Return the (x, y) coordinate for the center point of the cell that contains the specified text.  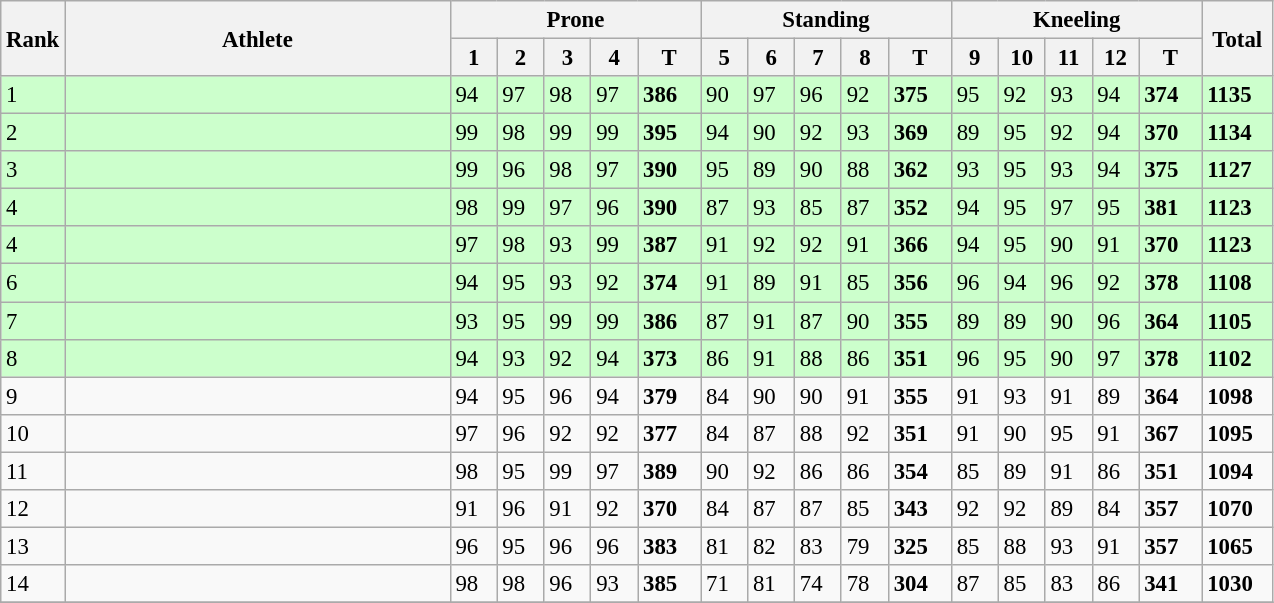
377 (670, 433)
1105 (1238, 321)
82 (772, 546)
1070 (1238, 509)
1098 (1238, 396)
395 (670, 133)
325 (920, 546)
1094 (1238, 471)
389 (670, 471)
79 (864, 546)
385 (670, 584)
343 (920, 509)
367 (1170, 433)
354 (920, 471)
13 (33, 546)
1134 (1238, 133)
Prone (576, 20)
5 (724, 58)
1030 (1238, 584)
369 (920, 133)
366 (920, 245)
1135 (1238, 95)
71 (724, 584)
387 (670, 245)
14 (33, 584)
Rank (33, 38)
1102 (1238, 358)
381 (1170, 208)
Kneeling (1076, 20)
356 (920, 283)
383 (670, 546)
379 (670, 396)
1095 (1238, 433)
362 (920, 170)
304 (920, 584)
Athlete (258, 38)
Standing (826, 20)
341 (1170, 584)
Total (1238, 38)
78 (864, 584)
1108 (1238, 283)
352 (920, 208)
74 (818, 584)
1127 (1238, 170)
373 (670, 358)
1065 (1238, 546)
